From the cell containing the given text, extract its center point as [X, Y] coordinate. 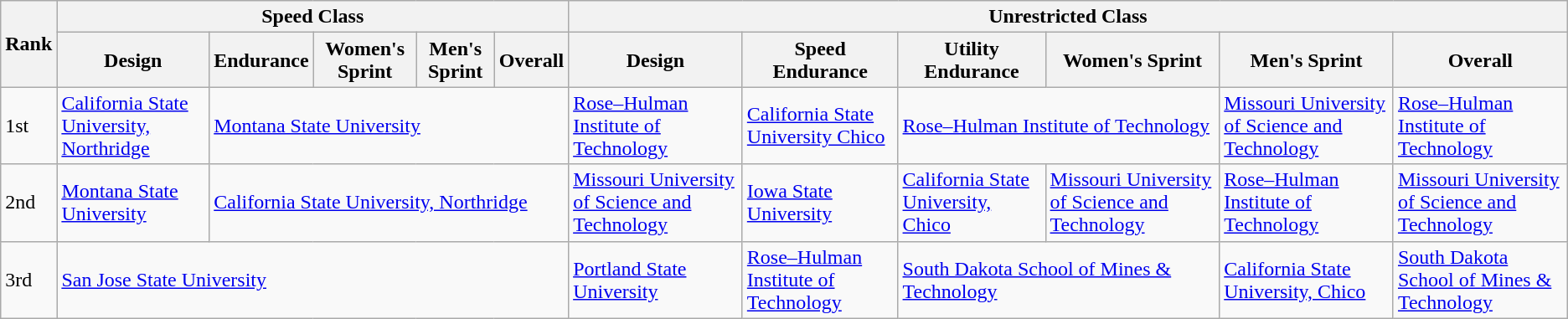
2nd [28, 203]
Rank [28, 44]
San Jose State University [313, 280]
Speed Endurance [820, 60]
1st [28, 126]
Utility Endurance [972, 60]
3rd [28, 280]
Unrestricted Class [1069, 17]
California State University Chico [820, 126]
Endurance [261, 60]
Speed Class [313, 17]
Iowa State University [820, 203]
Portland State University [656, 280]
